Return the [X, Y] coordinate for the center point of the cell that contains the specified text.  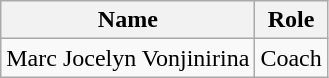
Marc Jocelyn Vonjinirina [128, 58]
Coach [291, 58]
Name [128, 20]
Role [291, 20]
